Provide the [x, y] coordinate of the cell's center where the given text is located.  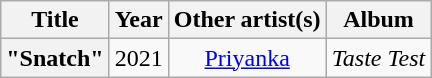
2021 [138, 58]
Year [138, 20]
"Snatch" [55, 58]
Album [378, 20]
Taste Test [378, 58]
Other artist(s) [247, 20]
Priyanka [247, 58]
Title [55, 20]
